Locate the cell with the specified text and output its (X, Y) center coordinate. 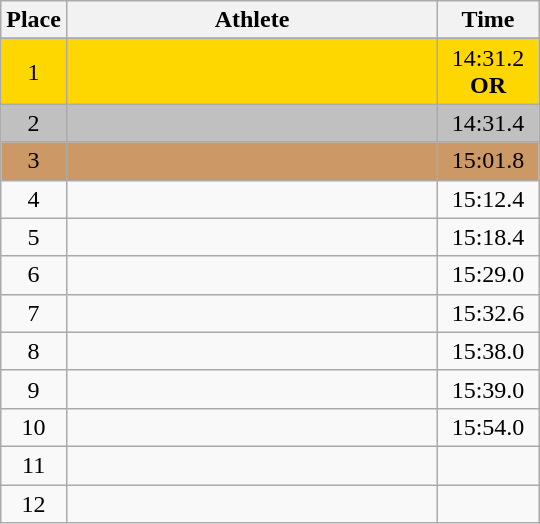
4 (34, 199)
Time (488, 20)
15:01.8 (488, 161)
14:31.2 OR (488, 72)
Place (34, 20)
1 (34, 72)
2 (34, 123)
9 (34, 389)
11 (34, 465)
14:31.4 (488, 123)
3 (34, 161)
15:32.6 (488, 313)
15:54.0 (488, 427)
Athlete (252, 20)
15:29.0 (488, 275)
15:39.0 (488, 389)
5 (34, 237)
15:12.4 (488, 199)
10 (34, 427)
15:38.0 (488, 351)
15:18.4 (488, 237)
8 (34, 351)
6 (34, 275)
7 (34, 313)
12 (34, 503)
